Find where the given text appears and provide that cell's center as (x, y) coordinate. 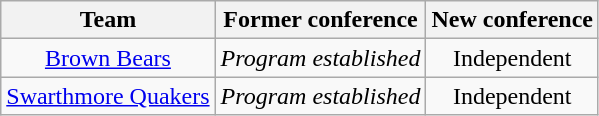
Former conference (320, 20)
Team (108, 20)
Brown Bears (108, 58)
Swarthmore Quakers (108, 96)
New conference (512, 20)
